Search for the cell housing the specified text and yield its (x, y) center coordinate. 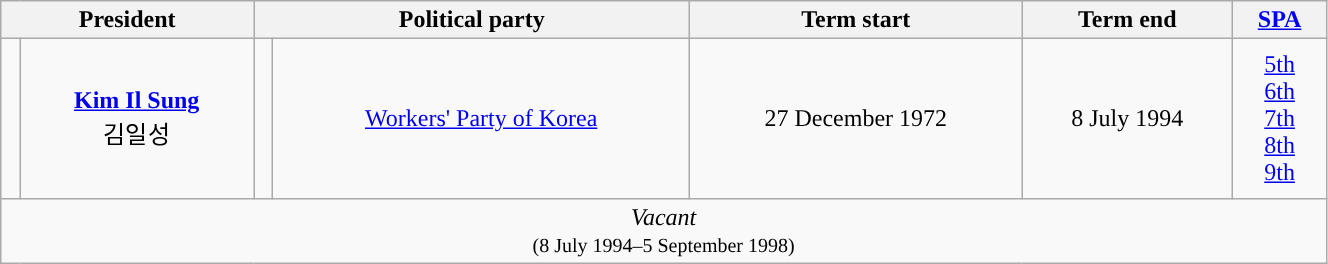
Vacant(8 July 1994–5 September 1998) (664, 230)
Term start (856, 20)
8 July 1994 (1128, 119)
Workers' Party of Korea (482, 119)
SPA (1280, 20)
Political party (472, 20)
Term end (1128, 20)
Kim Il Sung김일성 (137, 119)
5th6th7th8th9th (1280, 119)
27 December 1972 (856, 119)
President (128, 20)
